Provide the [X, Y] coordinate of the cell's center where the given text is located.  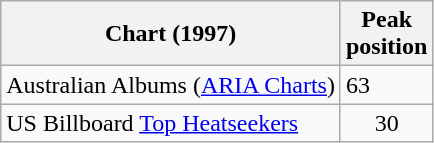
Australian Albums (ARIA Charts) [171, 85]
Chart (1997) [171, 34]
63 [386, 85]
Peakposition [386, 34]
30 [386, 123]
US Billboard Top Heatseekers [171, 123]
